Extract the (x, y) coordinate from the center of the cell holding the provided text.  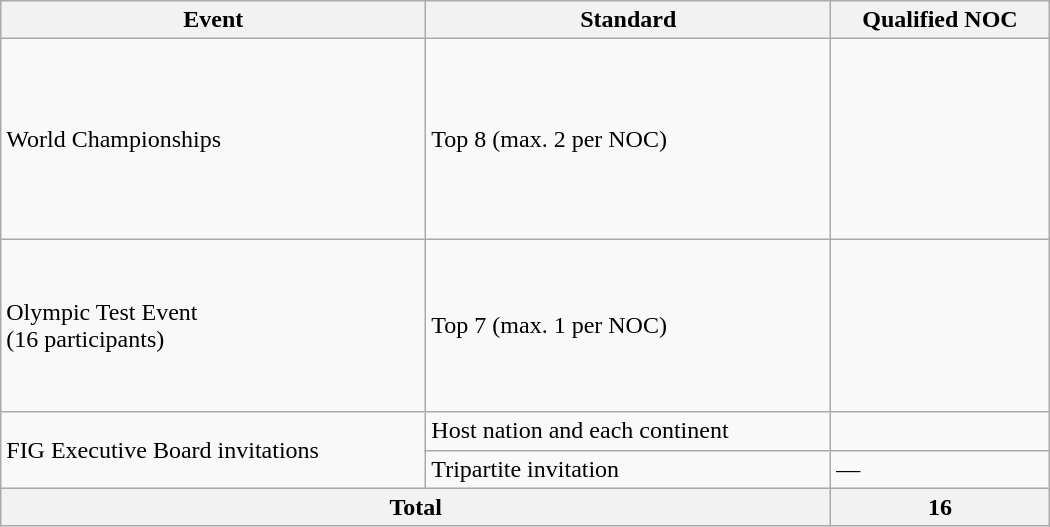
Top 8 (max. 2 per NOC) (628, 139)
Event (214, 20)
Tripartite invitation (628, 469)
Host nation and each continent (628, 431)
Standard (628, 20)
World Championships (214, 139)
FIG Executive Board invitations (214, 450)
Olympic Test Event(16 participants) (214, 326)
— (940, 469)
16 (940, 507)
Qualified NOC (940, 20)
Top 7 (max. 1 per NOC) (628, 326)
Total (416, 507)
